Output the (X, Y) coordinate of the center of the cell containing the given text.  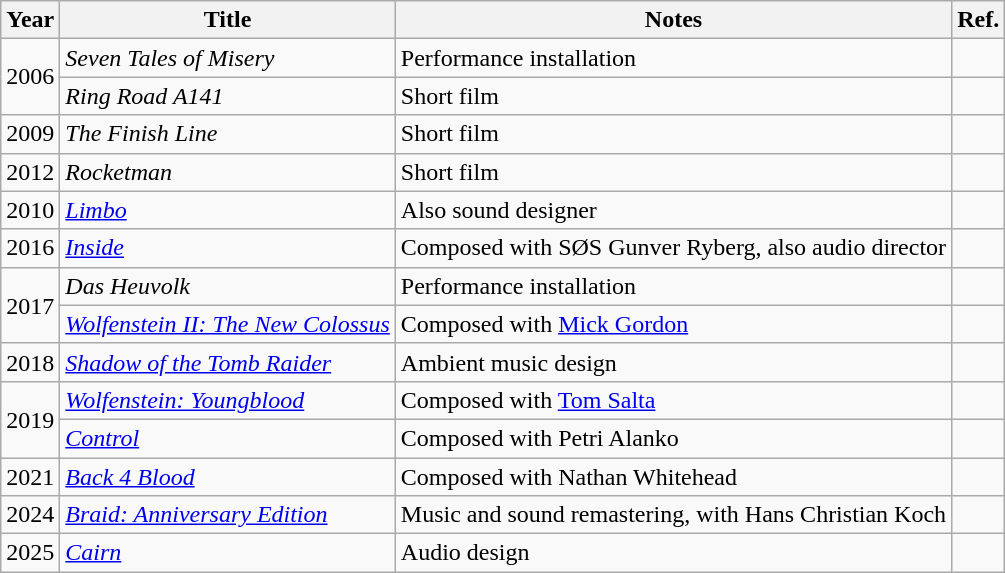
Title (228, 20)
Composed with Nathan Whitehead (673, 477)
2018 (30, 362)
Cairn (228, 553)
Music and sound remastering, with Hans Christian Koch (673, 515)
Rocketman (228, 172)
Limbo (228, 210)
Ref. (978, 20)
Also sound designer (673, 210)
2019 (30, 419)
Audio design (673, 553)
Composed with Mick Gordon (673, 324)
The Finish Line (228, 134)
Control (228, 438)
Notes (673, 20)
Braid: Anniversary Edition (228, 515)
Year (30, 20)
Wolfenstein: Youngblood (228, 400)
Shadow of the Tomb Raider (228, 362)
2016 (30, 248)
Composed with Petri Alanko (673, 438)
2006 (30, 77)
Wolfenstein II: The New Colossus (228, 324)
Das Heuvolk (228, 286)
Composed with Tom Salta (673, 400)
Seven Tales of Misery (228, 58)
Composed with SØS Gunver Ryberg, also audio director (673, 248)
Ring Road A141 (228, 96)
Back 4 Blood (228, 477)
2009 (30, 134)
2024 (30, 515)
Inside (228, 248)
2017 (30, 305)
2012 (30, 172)
Ambient music design (673, 362)
2010 (30, 210)
2021 (30, 477)
2025 (30, 553)
